Detect which cell encompasses the target text, then output its (X, Y) center coordinate. 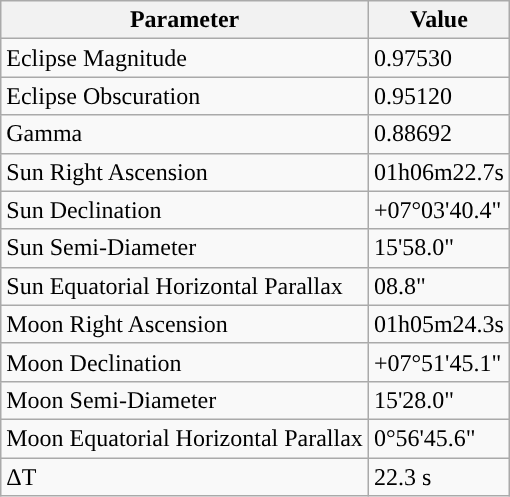
Eclipse Obscuration (185, 96)
Moon Equatorial Horizontal Parallax (185, 438)
ΔT (185, 477)
Sun Semi-Diameter (185, 248)
08.8" (438, 286)
0°56'45.6" (438, 438)
01h05m24.3s (438, 324)
Gamma (185, 134)
Sun Equatorial Horizontal Parallax (185, 286)
Moon Right Ascension (185, 324)
Moon Declination (185, 362)
22.3 s (438, 477)
15'58.0" (438, 248)
Eclipse Magnitude (185, 58)
0.95120 (438, 96)
Parameter (185, 20)
Moon Semi-Diameter (185, 400)
+07°03'40.4" (438, 210)
15'28.0" (438, 400)
01h06m22.7s (438, 172)
0.97530 (438, 58)
0.88692 (438, 134)
Sun Declination (185, 210)
Value (438, 20)
Sun Right Ascension (185, 172)
+07°51'45.1" (438, 362)
